Extract the [X, Y] coordinate from the center of the cell holding the provided text.  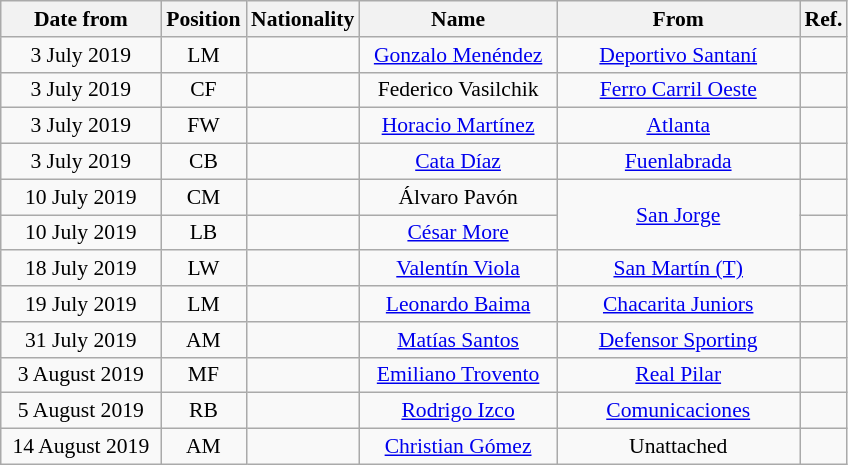
Name [458, 19]
14 August 2019 [81, 447]
Real Pilar [678, 375]
Rodrigo Izco [458, 411]
Fuenlabrada [678, 162]
Defensor Sporting [678, 340]
Unattached [678, 447]
San Jorge [678, 214]
Federico Vasilchik [458, 90]
LW [204, 269]
3 August 2019 [81, 375]
Date from [81, 19]
MF [204, 375]
Atlanta [678, 126]
Matías Santos [458, 340]
RB [204, 411]
Comunicaciones [678, 411]
César More [458, 233]
Nationality [302, 19]
San Martín (T) [678, 269]
Christian Gómez [458, 447]
Position [204, 19]
From [678, 19]
31 July 2019 [81, 340]
19 July 2019 [81, 304]
18 July 2019 [81, 269]
Ferro Carril Oeste [678, 90]
Cata Díaz [458, 162]
CF [204, 90]
CM [204, 197]
Horacio Martínez [458, 126]
5 August 2019 [81, 411]
Gonzalo Menéndez [458, 55]
Emiliano Trovento [458, 375]
Chacarita Juniors [678, 304]
CB [204, 162]
Valentín Viola [458, 269]
Ref. [824, 19]
Leonardo Baima [458, 304]
Álvaro Pavón [458, 197]
LB [204, 233]
FW [204, 126]
Deportivo Santaní [678, 55]
